Output the [x, y] coordinate of the center of the cell containing the given text.  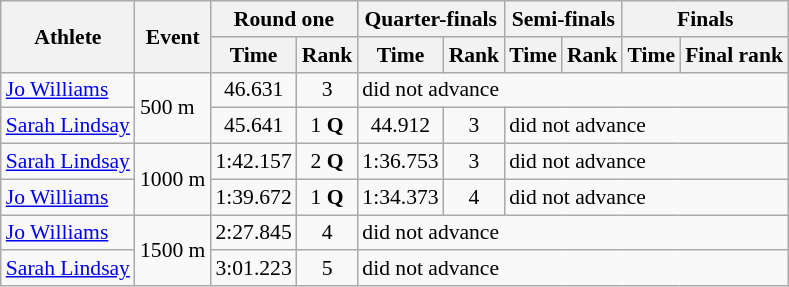
Quarter-finals [430, 19]
2 Q [328, 162]
5 [328, 269]
Semi-finals [563, 19]
Athlete [68, 36]
Finals [705, 19]
1:36.753 [400, 162]
45.641 [253, 126]
1000 m [172, 180]
1:34.373 [400, 197]
1:39.672 [253, 197]
3:01.223 [253, 269]
1500 m [172, 250]
Event [172, 36]
44.912 [400, 126]
46.631 [253, 90]
Final rank [734, 55]
2:27.845 [253, 233]
Round one [284, 19]
1:42.157 [253, 162]
500 m [172, 108]
